Extract the (X, Y) coordinate from the center of the cell holding the provided text.  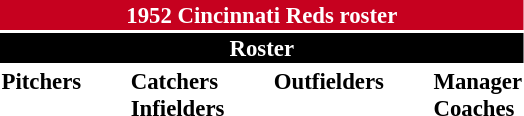
Roster (262, 48)
1952 Cincinnati Reds roster (262, 15)
